Detect which cell encompasses the target text, then output its [X, Y] center coordinate. 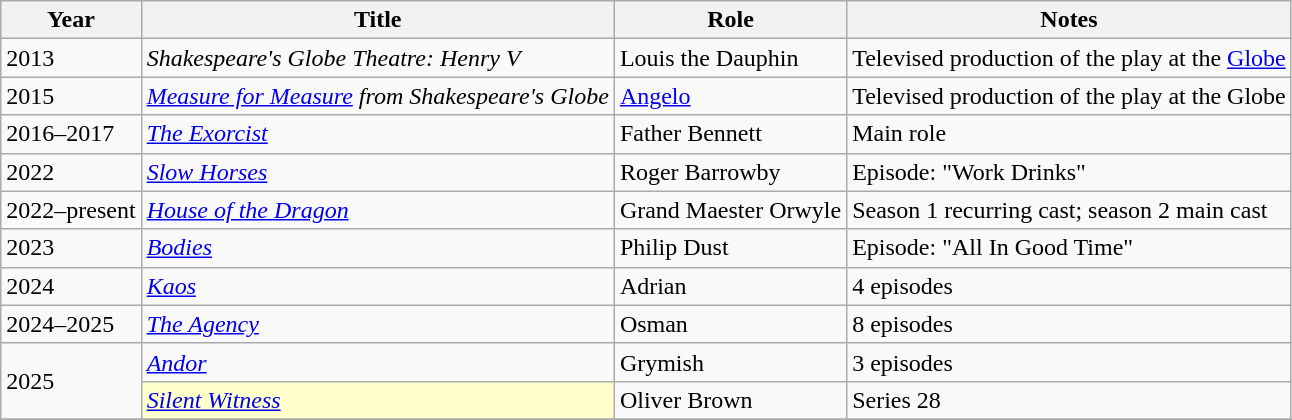
Grymish [730, 362]
Oliver Brown [730, 400]
2024–2025 [71, 324]
Osman [730, 324]
Slow Horses [378, 172]
The Exorcist [378, 134]
Grand Maester Orwyle [730, 210]
2013 [71, 58]
Angelo [730, 96]
Year [71, 20]
Bodies [378, 248]
2022–present [71, 210]
Episode: "All In Good Time" [1070, 248]
Notes [1070, 20]
2023 [71, 248]
Silent Witness [378, 400]
2016–2017 [71, 134]
Adrian [730, 286]
House of the Dragon [378, 210]
2024 [71, 286]
Roger Barrowby [730, 172]
Shakespeare's Globe Theatre: Henry V [378, 58]
The Agency [378, 324]
4 episodes [1070, 286]
Season 1 recurring cast; season 2 main cast [1070, 210]
Philip Dust [730, 248]
Role [730, 20]
Title [378, 20]
2025 [71, 381]
Main role [1070, 134]
3 episodes [1070, 362]
Father Bennett [730, 134]
2022 [71, 172]
8 episodes [1070, 324]
Louis the Dauphin [730, 58]
Andor [378, 362]
Measure for Measure from Shakespeare's Globe [378, 96]
2015 [71, 96]
Episode: "Work Drinks" [1070, 172]
Kaos [378, 286]
Series 28 [1070, 400]
